Return the (X, Y) coordinate for the center point of the cell that contains the specified text.  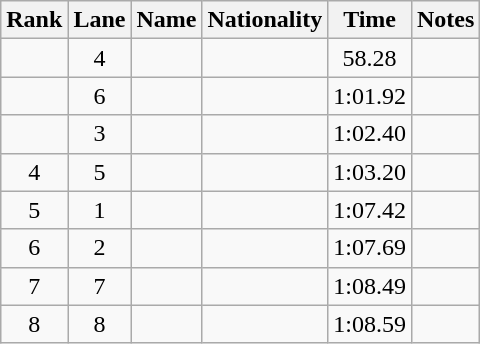
Time (370, 20)
1:02.40 (370, 134)
Notes (445, 20)
Rank (34, 20)
1 (100, 210)
2 (100, 248)
58.28 (370, 58)
1:01.92 (370, 96)
3 (100, 134)
Lane (100, 20)
1:03.20 (370, 172)
1:08.59 (370, 324)
Name (166, 20)
1:07.42 (370, 210)
Nationality (265, 20)
1:08.49 (370, 286)
1:07.69 (370, 248)
